Search for the cell housing the specified text and yield its [x, y] center coordinate. 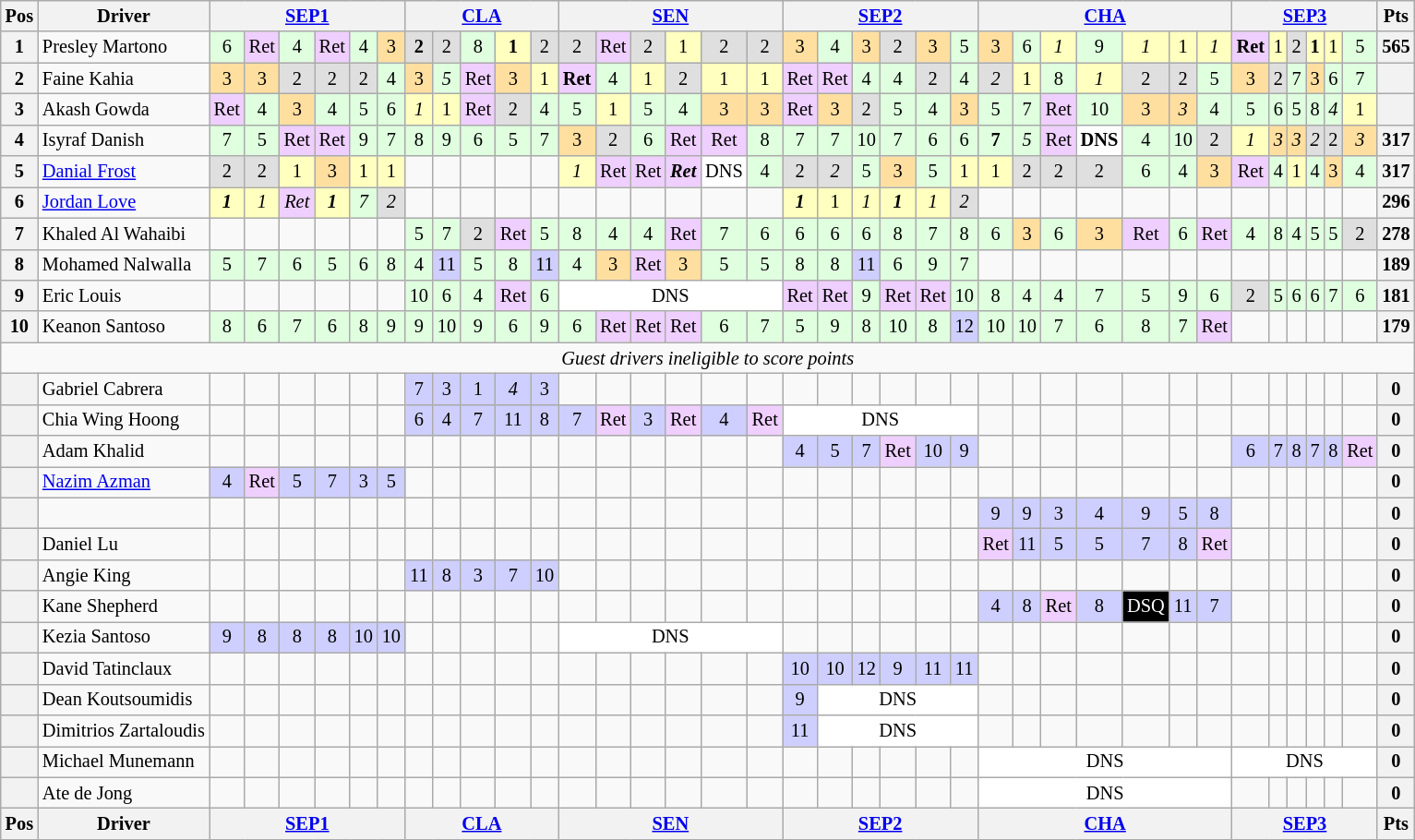
296 [1396, 202]
189 [1396, 265]
Faine Kahia [124, 78]
Gabriel Cabrera [124, 389]
Adam Khalid [124, 451]
Chia Wing Hoong [124, 420]
181 [1396, 295]
Akash Gowda [124, 109]
Michael Munemann [124, 762]
Danial Frost [124, 172]
565 [1396, 47]
179 [1396, 327]
Ate de Jong [124, 793]
Angie King [124, 575]
Eric Louis [124, 295]
Guest drivers ineligible to score points [708, 358]
278 [1396, 234]
Mohamed Nalwalla [124, 265]
Kane Shepherd [124, 606]
Khaled Al Wahaibi [124, 234]
Jordan Love [124, 202]
David Tatinclaux [124, 668]
Kezia Santoso [124, 637]
Dean Koutsoumidis [124, 700]
Dimitrios Zartaloudis [124, 730]
DSQ [1145, 606]
Keanon Santoso [124, 327]
Nazim Azman [124, 482]
Daniel Lu [124, 544]
Isyraf Danish [124, 140]
Presley Martono [124, 47]
